Pinpoint the cell where the given text exists, returning its (x, y) midpoint coordinate. 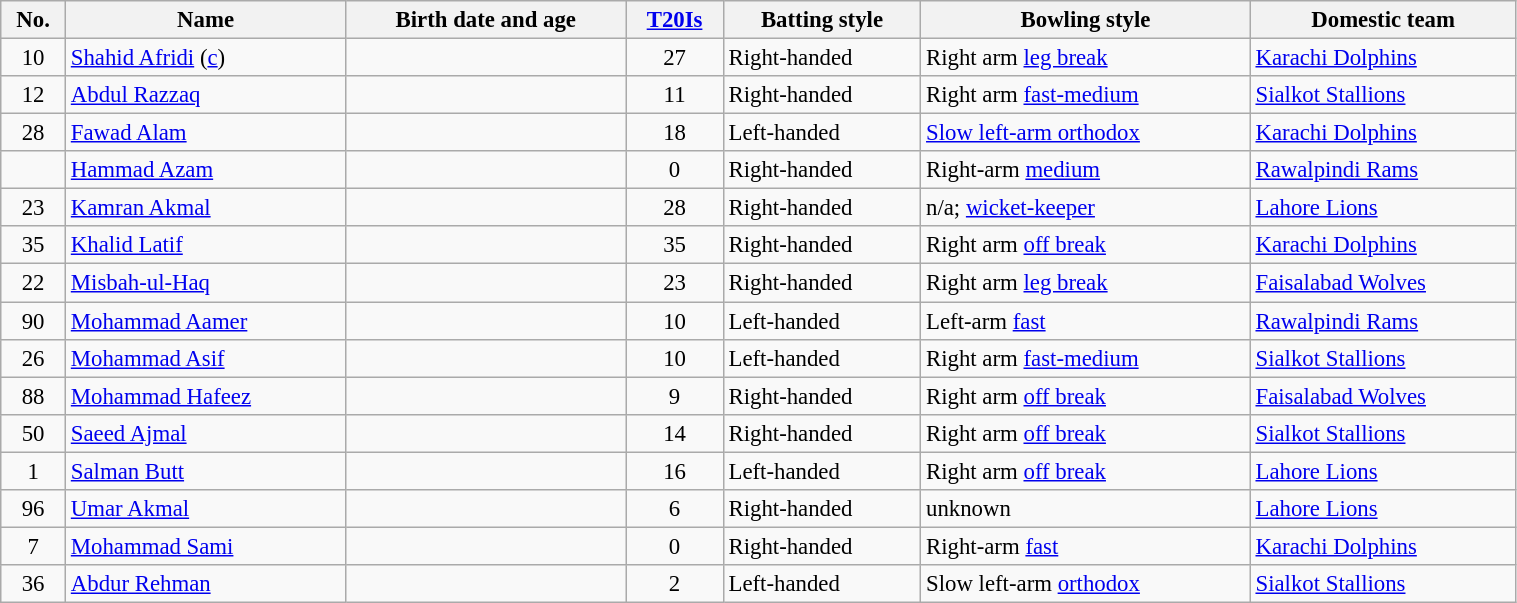
22 (34, 283)
Bowling style (1086, 20)
Left-arm fast (1086, 321)
Birth date and age (486, 20)
Name (206, 20)
unknown (1086, 509)
Mohammad Asif (206, 358)
Domestic team (1383, 20)
Right-arm fast (1086, 546)
Mohammad Sami (206, 546)
26 (34, 358)
6 (674, 509)
Fawad Alam (206, 133)
T20Is (674, 20)
7 (34, 546)
9 (674, 396)
1 (34, 471)
Batting style (822, 20)
Saeed Ajmal (206, 433)
88 (34, 396)
Misbah-ul-Haq (206, 283)
12 (34, 95)
36 (34, 584)
No. (34, 20)
Mohammad Hafeez (206, 396)
Right-arm medium (1086, 170)
16 (674, 471)
Hammad Azam (206, 170)
18 (674, 133)
Kamran Akmal (206, 208)
Khalid Latif (206, 245)
27 (674, 58)
50 (34, 433)
Abdul Razzaq (206, 95)
Umar Akmal (206, 509)
2 (674, 584)
Salman Butt (206, 471)
11 (674, 95)
Shahid Afridi (c) (206, 58)
Mohammad Aamer (206, 321)
90 (34, 321)
14 (674, 433)
96 (34, 509)
Abdur Rehman (206, 584)
n/a; wicket-keeper (1086, 208)
